Identify which cell holds the provided text, then report its (x, y) central coordinate. 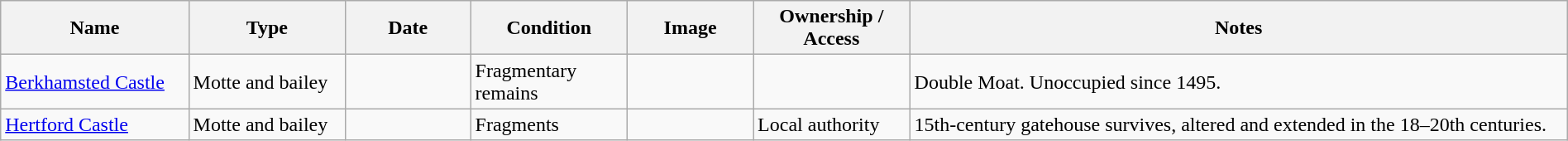
Date (409, 28)
Double Moat. Unoccupied since 1495. (1239, 81)
Notes (1239, 28)
Type (266, 28)
Local authority (832, 124)
Fragmentary remains (549, 81)
Name (94, 28)
Hertford Castle (94, 124)
Condition (549, 28)
15th-century gatehouse survives, altered and extended in the 18–20th centuries. (1239, 124)
Berkhamsted Castle (94, 81)
Image (691, 28)
Ownership / Access (832, 28)
Fragments (549, 124)
